Provide the (X, Y) coordinate of the cell's center where the given text is located.  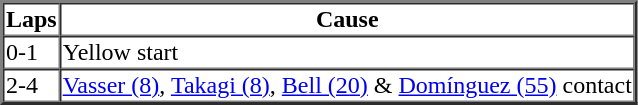
Vasser (8), Takagi (8), Bell (20) & Domínguez (55) contact (348, 86)
Laps (32, 20)
2-4 (32, 86)
0-1 (32, 52)
Yellow start (348, 52)
Cause (348, 20)
